Return the [x, y] coordinate for the center point of the cell that contains the specified text.  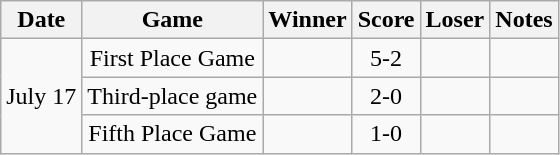
Notes [524, 20]
First Place Game [172, 58]
5-2 [386, 58]
July 17 [42, 96]
Score [386, 20]
2-0 [386, 96]
Date [42, 20]
1-0 [386, 134]
Winner [308, 20]
Fifth Place Game [172, 134]
Third-place game [172, 96]
Loser [455, 20]
Game [172, 20]
